Extract the (X, Y) coordinate from the center of the cell holding the provided text.  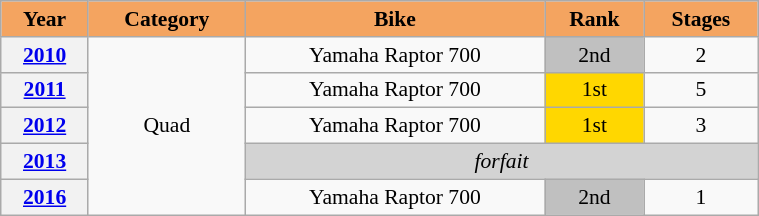
3 (700, 126)
2010 (45, 55)
1 (700, 197)
Stages (700, 19)
Category (166, 19)
2016 (45, 197)
Rank (595, 19)
2012 (45, 126)
2011 (45, 90)
Quad (166, 126)
2 (700, 55)
Year (45, 19)
2013 (45, 162)
Bike (394, 19)
5 (700, 90)
forfait (501, 162)
